Detect which cell encompasses the target text, then output its [X, Y] center coordinate. 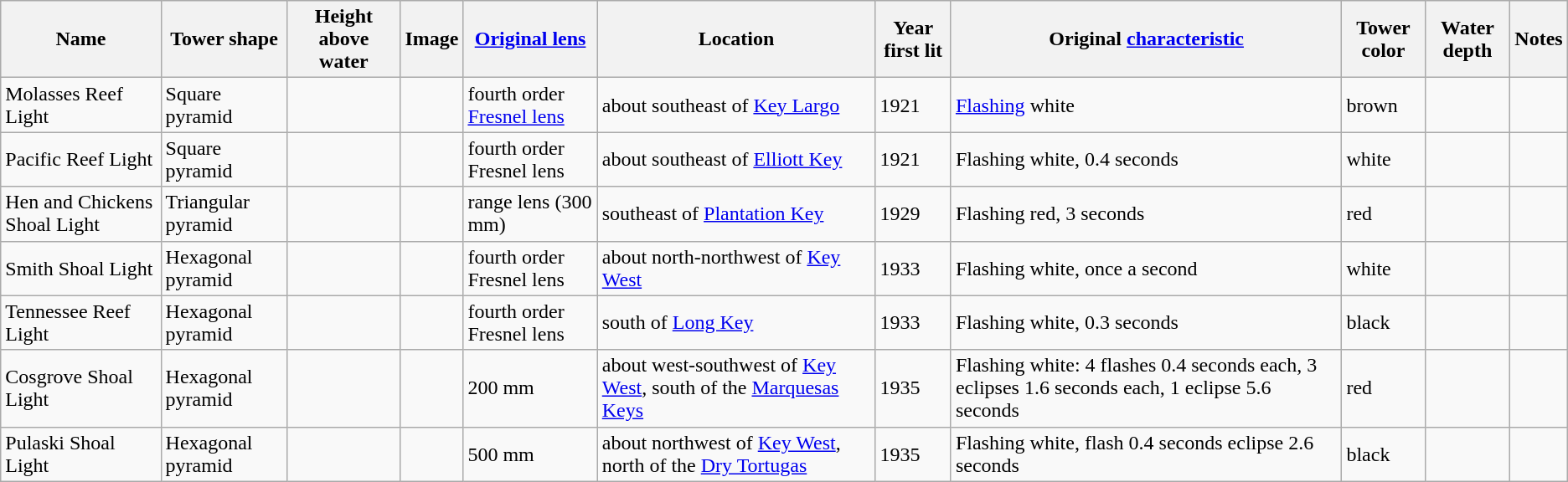
Tennessee Reef Light [80, 323]
Tower color [1384, 39]
Tower shape [224, 39]
Cosgrove Shoal Light [80, 388]
Year first lit [913, 39]
Height above water [343, 39]
Pacific Reef Light [80, 159]
Location [736, 39]
brown [1384, 105]
200 mm [530, 388]
1929 [913, 214]
about southeast of Key Largo [736, 105]
Pulaski Shoal Light [80, 454]
Flashing white, 0.4 seconds [1146, 159]
Flashing white: 4 flashes 0.4 seconds each, 3 eclipses 1.6 seconds each, 1 eclipse 5.6 seconds [1146, 388]
Name [80, 39]
Flashing white, 0.3 seconds [1146, 323]
south of Long Key [736, 323]
Notes [1539, 39]
Hen and Chickens Shoal Light [80, 214]
Water depth [1467, 39]
Original lens [530, 39]
Flashing red, 3 seconds [1146, 214]
Flashing white, flash 0.4 seconds eclipse 2.6 seconds [1146, 454]
500 mm [530, 454]
about southeast of Elliott Key [736, 159]
Flashing white [1146, 105]
southeast of Plantation Key [736, 214]
Original characteristic [1146, 39]
Molasses Reef Light [80, 105]
about north-northwest of Key West [736, 268]
about northwest of Key West, north of the Dry Tortugas [736, 454]
range lens (300 mm) [530, 214]
Flashing white, once a second [1146, 268]
Triangular pyramid [224, 214]
about west-southwest of Key West, south of the Marquesas Keys [736, 388]
Smith Shoal Light [80, 268]
Image [432, 39]
